Identify which cell holds the provided text, then report its (x, y) central coordinate. 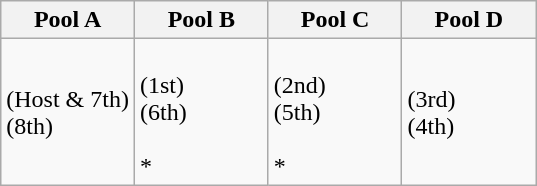
(Host & 7th) (8th) (68, 112)
Pool D (469, 20)
Pool B (201, 20)
(2nd) (5th) * (335, 112)
(1st) (6th) * (201, 112)
Pool C (335, 20)
Pool A (68, 20)
(3rd) (4th) (469, 112)
